Locate the cell with the specified text and output its [X, Y] center coordinate. 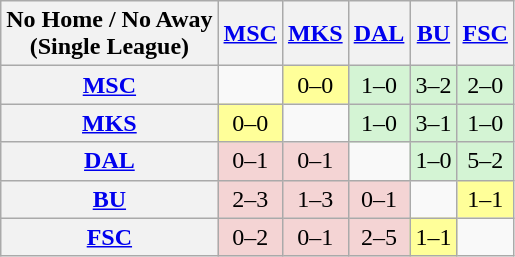
3–1 [434, 123]
3–2 [434, 85]
No Home / No Away (Single League) [110, 34]
2–0 [485, 85]
0–2 [250, 237]
2–3 [250, 199]
5–2 [485, 161]
2–5 [379, 237]
1–3 [315, 199]
